Return (x, y) of the center of cell containing provided text 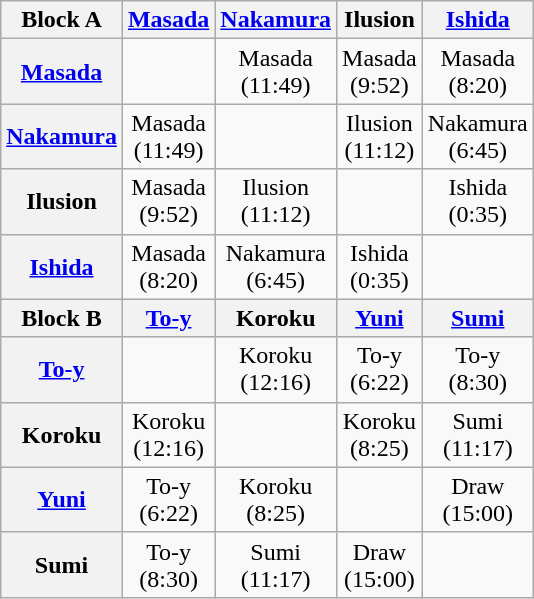
Block B (62, 318)
Block A (62, 20)
